Identify which cell holds the provided text, then report its (x, y) central coordinate. 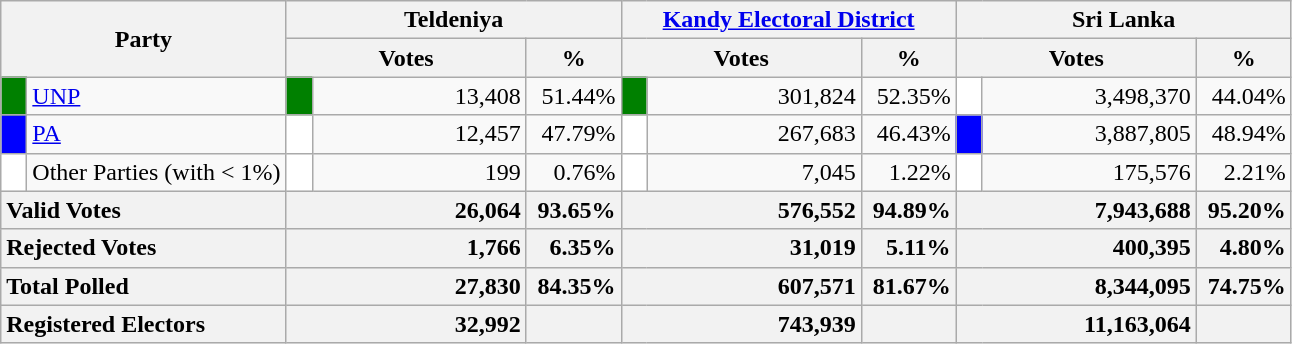
46.43% (908, 134)
267,683 (754, 134)
7,943,688 (1076, 210)
Teldeniya (454, 20)
51.44% (574, 96)
44.04% (1244, 96)
3,887,805 (1089, 134)
12,457 (419, 134)
4.80% (1244, 248)
84.35% (574, 286)
607,571 (741, 286)
31,019 (741, 248)
Rejected Votes (144, 248)
7,045 (754, 172)
PA (156, 134)
Total Polled (144, 286)
3,498,370 (1089, 96)
1,766 (406, 248)
175,576 (1089, 172)
UNP (156, 96)
5.11% (908, 248)
32,992 (406, 324)
199 (419, 172)
6.35% (574, 248)
52.35% (908, 96)
Registered Electors (144, 324)
301,824 (754, 96)
48.94% (1244, 134)
Party (144, 39)
Other Parties (with < 1%) (156, 172)
81.67% (908, 286)
1.22% (908, 172)
Sri Lanka (1124, 20)
93.65% (574, 210)
94.89% (908, 210)
74.75% (1244, 286)
743,939 (741, 324)
26,064 (406, 210)
Kandy Electoral District (788, 20)
27,830 (406, 286)
13,408 (419, 96)
400,395 (1076, 248)
95.20% (1244, 210)
0.76% (574, 172)
576,552 (741, 210)
47.79% (574, 134)
11,163,064 (1076, 324)
8,344,095 (1076, 286)
2.21% (1244, 172)
Valid Votes (144, 210)
